Pinpoint the cell where the given text exists, returning its [x, y] midpoint coordinate. 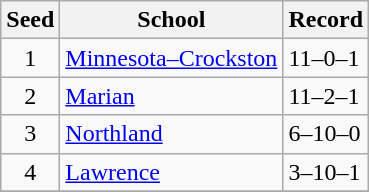
1 [30, 58]
2 [30, 96]
Marian [172, 96]
Northland [172, 134]
Seed [30, 20]
11–2–1 [326, 96]
11–0–1 [326, 58]
4 [30, 172]
Lawrence [172, 172]
3–10–1 [326, 172]
Minnesota–Crockston [172, 58]
Record [326, 20]
3 [30, 134]
School [172, 20]
6–10–0 [326, 134]
